Detect which cell encompasses the target text, then output its (X, Y) center coordinate. 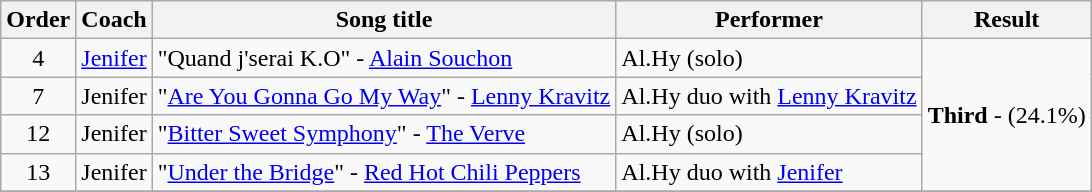
Third - (24.1%) (1006, 115)
7 (38, 96)
"Under the Bridge" - Red Hot Chili Peppers (384, 172)
4 (38, 58)
Al.Hy duo with Jenifer (769, 172)
13 (38, 172)
Coach (114, 20)
Song title (384, 20)
12 (38, 134)
Order (38, 20)
"Quand j'serai K.O" - Alain Souchon (384, 58)
Al.Hy duo with Lenny Kravitz (769, 96)
"Bitter Sweet Symphony" - The Verve (384, 134)
Result (1006, 20)
"Are You Gonna Go My Way" - Lenny Kravitz (384, 96)
Performer (769, 20)
